Extract the [X, Y] coordinate from the center of the cell holding the provided text.  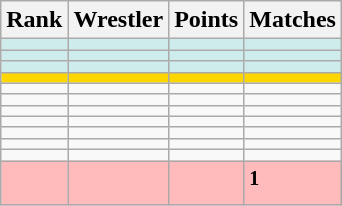
Points [206, 20]
Wrestler [118, 20]
Rank [34, 20]
Matches [293, 20]
1 [293, 182]
